Identify which cell holds the provided text, then report its [x, y] central coordinate. 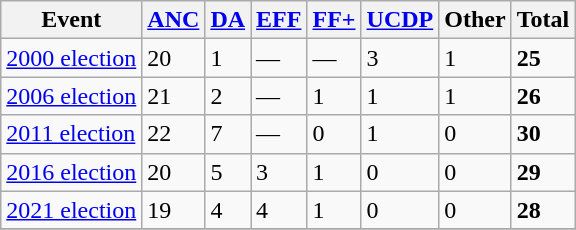
5 [228, 172]
26 [543, 96]
2 [228, 96]
22 [174, 134]
Other [475, 20]
21 [174, 96]
EFF [279, 20]
2011 election [72, 134]
28 [543, 210]
19 [174, 210]
29 [543, 172]
ANC [174, 20]
FF+ [334, 20]
25 [543, 58]
2006 election [72, 96]
UCDP [400, 20]
Event [72, 20]
2000 election [72, 58]
Total [543, 20]
DA [228, 20]
2016 election [72, 172]
2021 election [72, 210]
30 [543, 134]
7 [228, 134]
